Return the (X, Y) coordinate for the center point of the cell that contains the specified text.  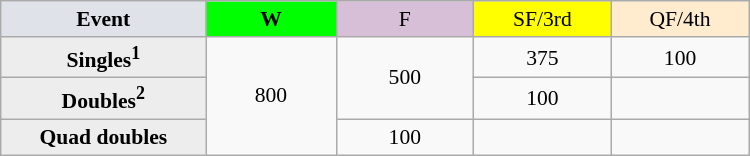
500 (405, 78)
QF/4th (680, 19)
W (271, 19)
Event (104, 19)
F (405, 19)
375 (543, 58)
Doubles2 (104, 98)
800 (271, 96)
Singles1 (104, 58)
SF/3rd (543, 19)
Quad doubles (104, 137)
